Determine the (X, Y) coordinate at the center of the cell enclosing the given text.  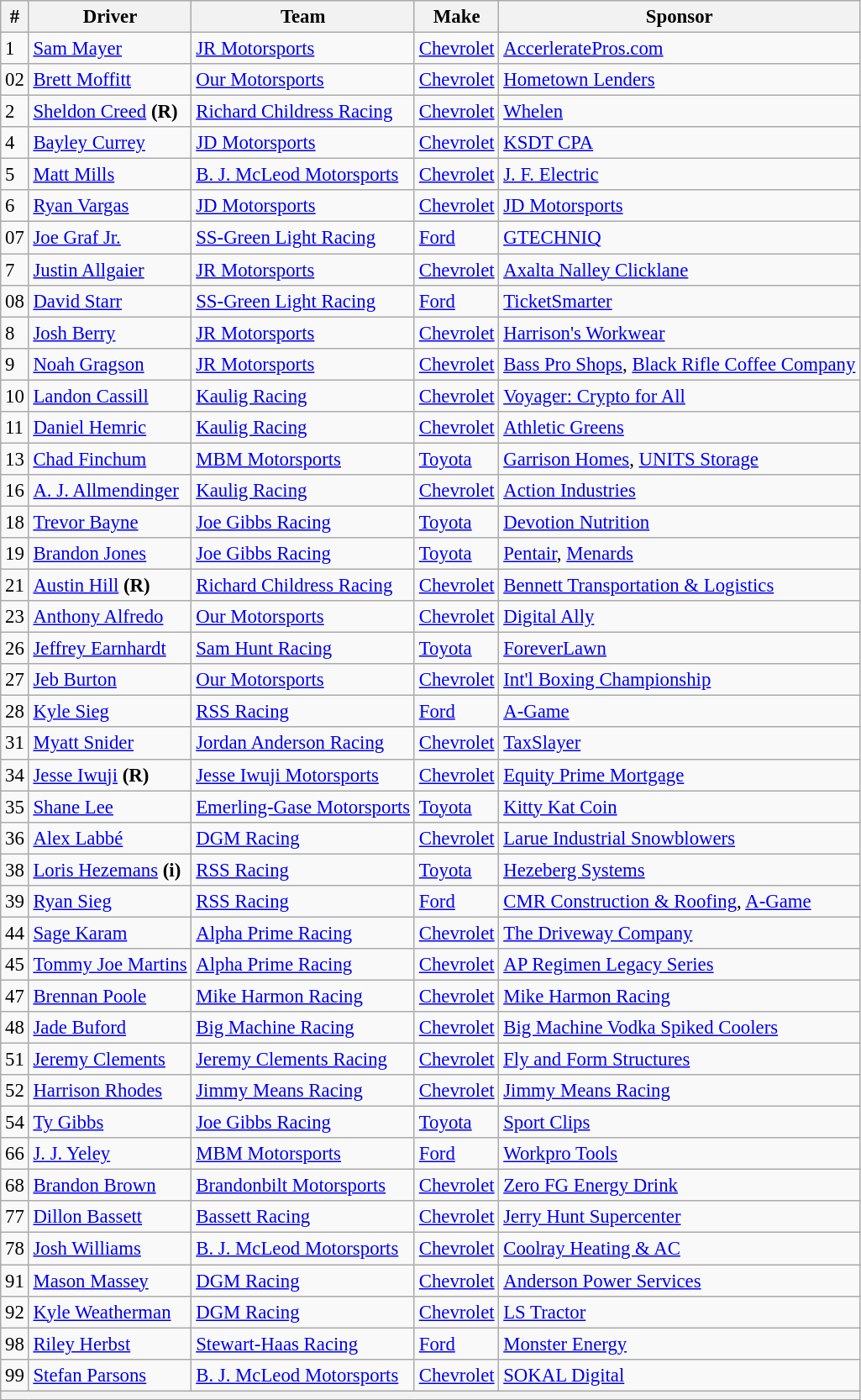
35 (15, 807)
Noah Gragson (110, 364)
10 (15, 396)
Dillon Bassett (110, 1218)
2 (15, 112)
A-Game (680, 712)
AccerleratePros.com (680, 49)
47 (15, 996)
Shane Lee (110, 807)
# (15, 17)
Jeb Burton (110, 680)
Make (456, 17)
Sheldon Creed (R) (110, 112)
Hezeberg Systems (680, 870)
8 (15, 333)
LS Tractor (680, 1312)
48 (15, 1028)
Bass Pro Shops, Black Rifle Coffee Company (680, 364)
Fly and Form Structures (680, 1060)
Ryan Sieg (110, 902)
Brennan Poole (110, 996)
21 (15, 586)
KSDT CPA (680, 143)
Anthony Alfredo (110, 617)
99 (15, 1375)
Kitty Kat Coin (680, 807)
31 (15, 744)
Monster Energy (680, 1344)
Chad Finchum (110, 459)
66 (15, 1154)
08 (15, 301)
Bayley Currey (110, 143)
78 (15, 1249)
Joe Graf Jr. (110, 238)
02 (15, 80)
GTECHNIQ (680, 238)
CMR Construction & Roofing, A-Game (680, 902)
11 (15, 428)
Sport Clips (680, 1123)
A. J. Allmendinger (110, 491)
51 (15, 1060)
6 (15, 206)
28 (15, 712)
Ryan Vargas (110, 206)
SOKAL Digital (680, 1375)
Bennett Transportation & Logistics (680, 586)
Coolray Heating & AC (680, 1249)
27 (15, 680)
Anderson Power Services (680, 1281)
45 (15, 965)
Jeffrey Earnhardt (110, 649)
34 (15, 775)
Matt Mills (110, 175)
Emerling-Gase Motorsports (303, 807)
Josh Berry (110, 333)
Myatt Snider (110, 744)
Josh Williams (110, 1249)
Big Machine Vodka Spiked Coolers (680, 1028)
9 (15, 364)
Kyle Sieg (110, 712)
Jordan Anderson Racing (303, 744)
Big Machine Racing (303, 1028)
Zero FG Energy Drink (680, 1186)
Justin Allgaier (110, 270)
52 (15, 1091)
Larue Industrial Snowblowers (680, 838)
5 (15, 175)
Jesse Iwuji (R) (110, 775)
91 (15, 1281)
Loris Hezemans (i) (110, 870)
19 (15, 554)
ForeverLawn (680, 649)
Brett Moffitt (110, 80)
Tommy Joe Martins (110, 965)
39 (15, 902)
Devotion Nutrition (680, 522)
Brandonbilt Motorsports (303, 1186)
18 (15, 522)
Sam Mayer (110, 49)
Stewart-Haas Racing (303, 1344)
Mason Massey (110, 1281)
Sam Hunt Racing (303, 649)
J. J. Yeley (110, 1154)
Harrison's Workwear (680, 333)
Stefan Parsons (110, 1375)
Athletic Greens (680, 428)
68 (15, 1186)
Alex Labbé (110, 838)
7 (15, 270)
The Driveway Company (680, 933)
1 (15, 49)
13 (15, 459)
36 (15, 838)
Pentair, Menards (680, 554)
Sage Karam (110, 933)
Whelen (680, 112)
Landon Cassill (110, 396)
Digital Ally (680, 617)
Garrison Homes, UNITS Storage (680, 459)
Trevor Bayne (110, 522)
Jesse Iwuji Motorsports (303, 775)
Daniel Hemric (110, 428)
Int'l Boxing Championship (680, 680)
Brandon Brown (110, 1186)
TicketSmarter (680, 301)
Action Industries (680, 491)
AP Regimen Legacy Series (680, 965)
98 (15, 1344)
Hometown Lenders (680, 80)
Jerry Hunt Supercenter (680, 1218)
Axalta Nalley Clicklane (680, 270)
Jade Buford (110, 1028)
23 (15, 617)
David Starr (110, 301)
Kyle Weatherman (110, 1312)
Bassett Racing (303, 1218)
54 (15, 1123)
Ty Gibbs (110, 1123)
92 (15, 1312)
Harrison Rhodes (110, 1091)
Voyager: Crypto for All (680, 396)
Sponsor (680, 17)
Jeremy Clements Racing (303, 1060)
77 (15, 1218)
4 (15, 143)
TaxSlayer (680, 744)
44 (15, 933)
Jeremy Clements (110, 1060)
Brandon Jones (110, 554)
Riley Herbst (110, 1344)
Equity Prime Mortgage (680, 775)
Team (303, 17)
Workpro Tools (680, 1154)
38 (15, 870)
J. F. Electric (680, 175)
Driver (110, 17)
26 (15, 649)
Austin Hill (R) (110, 586)
07 (15, 238)
16 (15, 491)
